Detect which cell encompasses the target text, then output its (x, y) center coordinate. 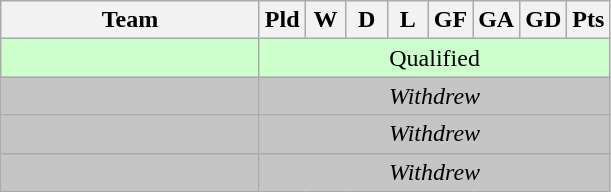
D (366, 20)
GD (544, 20)
GF (450, 20)
Pts (588, 20)
L (408, 20)
W (326, 20)
GA (496, 20)
Pld (282, 20)
Qualified (434, 58)
Team (130, 20)
